Extract the [X, Y] coordinate from the center of the cell holding the provided text.  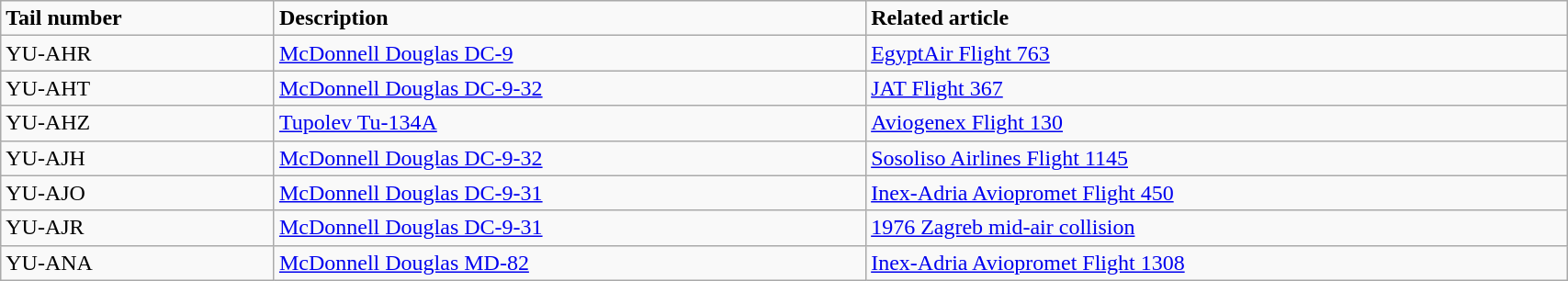
Inex-Adria Aviopromet Flight 450 [1216, 193]
YU-ANA [138, 263]
YU-AJR [138, 228]
EgyptAir Flight 763 [1216, 53]
YU-AJH [138, 158]
Sosoliso Airlines Flight 1145 [1216, 158]
Related article [1216, 18]
YU-AHT [138, 88]
McDonnell Douglas DC-9 [570, 53]
Aviogenex Flight 130 [1216, 123]
Tupolev Tu-134A [570, 123]
YU-AHR [138, 53]
Inex-Adria Aviopromet Flight 1308 [1216, 263]
YU-AHZ [138, 123]
YU-AJO [138, 193]
Description [570, 18]
JAT Flight 367 [1216, 88]
McDonnell Douglas MD-82 [570, 263]
1976 Zagreb mid-air collision [1216, 228]
Tail number [138, 18]
